Search for the cell housing the specified text and yield its (X, Y) center coordinate. 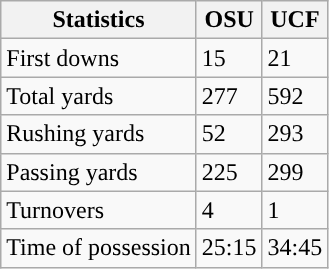
25:15 (229, 248)
Turnovers (99, 210)
15 (229, 58)
52 (229, 134)
OSU (229, 20)
Time of possession (99, 248)
293 (295, 134)
Rushing yards (99, 134)
225 (229, 172)
34:45 (295, 248)
Passing yards (99, 172)
UCF (295, 20)
First downs (99, 58)
1 (295, 210)
21 (295, 58)
299 (295, 172)
Total yards (99, 96)
Statistics (99, 20)
4 (229, 210)
592 (295, 96)
277 (229, 96)
